Detect which cell encompasses the target text, then output its (X, Y) center coordinate. 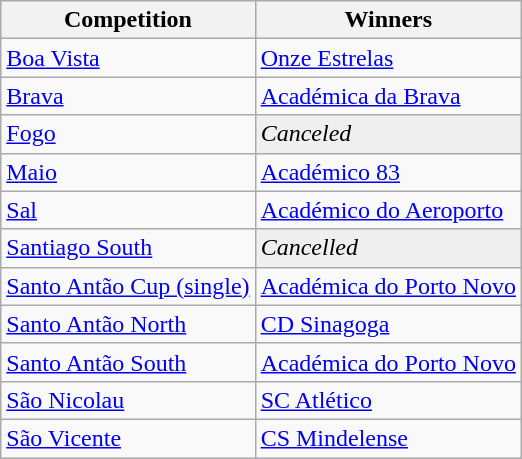
Fogo (128, 134)
São Vicente (128, 438)
Santo Antão North (128, 324)
SC Atlético (388, 400)
Académico do Aeroporto (388, 210)
São Nicolau (128, 400)
Boa Vista (128, 58)
Winners (388, 20)
Santo Antão Cup (single) (128, 286)
Canceled (388, 134)
CD Sinagoga (388, 324)
Académico 83 (388, 172)
Competition (128, 20)
CS Mindelense (388, 438)
Santo Antão South (128, 362)
Sal (128, 210)
Santiago South (128, 248)
Cancelled (388, 248)
Maio (128, 172)
Onze Estrelas (388, 58)
Brava (128, 96)
Académica da Brava (388, 96)
